Return (X, Y) of the center of cell containing provided text 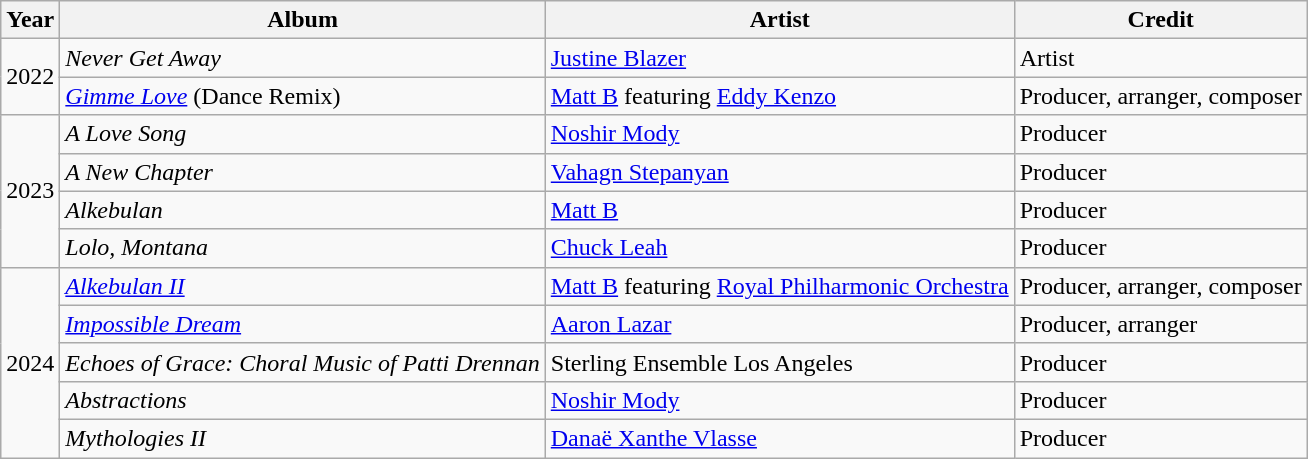
Alkebulan (302, 210)
2022 (30, 77)
A Love Song (302, 134)
Album (302, 20)
Mythologies II (302, 438)
Sterling Ensemble Los Angeles (780, 362)
Year (30, 20)
Gimme Love (Dance Remix) (302, 96)
Matt B (780, 210)
Never Get Away (302, 58)
Chuck Leah (780, 248)
Vahagn Stepanyan (780, 172)
Aaron Lazar (780, 324)
Impossible Dream (302, 324)
Abstractions (302, 400)
Justine Blazer (780, 58)
A New Chapter (302, 172)
2023 (30, 191)
Matt B featuring Royal Philharmonic Orchestra (780, 286)
Alkebulan II (302, 286)
Credit (1160, 20)
Producer, arranger (1160, 324)
Matt B featuring Eddy Kenzo (780, 96)
Echoes of Grace: Choral Music of Patti Drennan (302, 362)
Danaë Xanthe Vlasse (780, 438)
2024 (30, 362)
Lolo, Montana (302, 248)
